Extract the (X, Y) coordinate from the center of the cell holding the provided text.  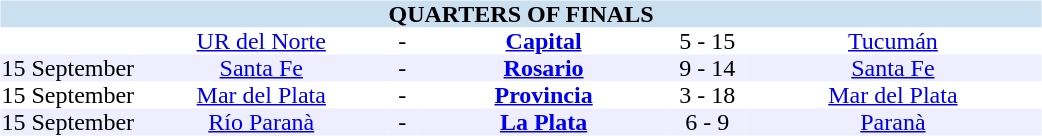
La Plata (544, 122)
Provincia (544, 96)
QUARTERS OF FINALS (520, 14)
3 - 18 (707, 96)
Capital (544, 42)
Río Paranà (261, 122)
9 - 14 (707, 68)
6 - 9 (707, 122)
Tucumán (892, 42)
Rosario (544, 68)
5 - 15 (707, 42)
UR del Norte (261, 42)
Paranà (892, 122)
